From the cell containing the given text, extract its center point as [X, Y] coordinate. 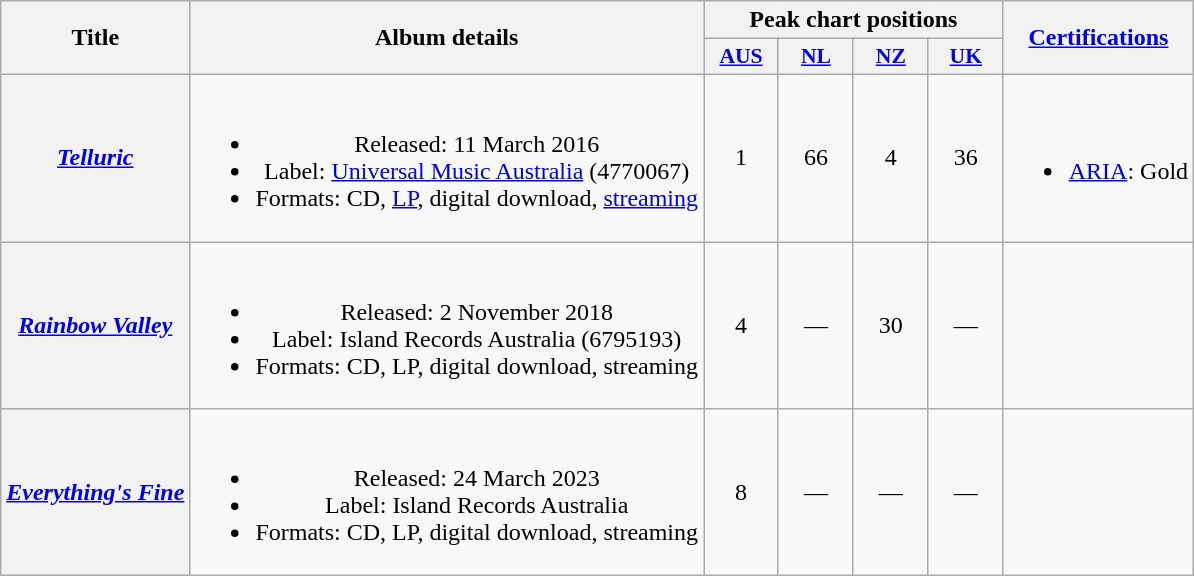
ARIA: Gold [1098, 158]
Released: 11 March 2016Label: Universal Music Australia (4770067)Formats: CD, LP, digital download, streaming [447, 158]
Released: 24 March 2023Label: Island Records AustraliaFormats: CD, LP, digital download, streaming [447, 492]
AUS [742, 57]
Released: 2 November 2018Label: Island Records Australia (6795193)Formats: CD, LP, digital download, streaming [447, 326]
NL [816, 57]
Certifications [1098, 38]
Telluric [96, 158]
UK [966, 57]
NZ [890, 57]
66 [816, 158]
Title [96, 38]
30 [890, 326]
Album details [447, 38]
Everything's Fine [96, 492]
1 [742, 158]
8 [742, 492]
Rainbow Valley [96, 326]
Peak chart positions [854, 20]
36 [966, 158]
